Search for the cell housing the specified text and yield its [x, y] center coordinate. 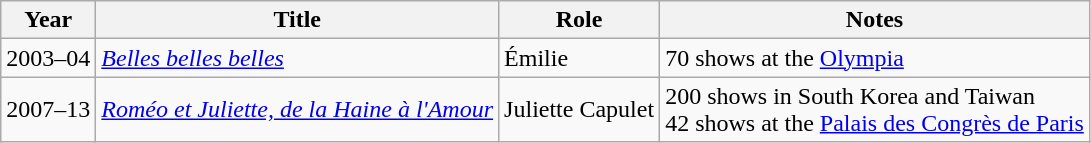
2007–13 [48, 110]
200 shows in South Korea and Taiwan42 shows at the Palais des Congrès de Paris [875, 110]
70 shows at the Olympia [875, 58]
Notes [875, 20]
Roméo et Juliette, de la Haine à l'Amour [298, 110]
Belles belles belles [298, 58]
Role [580, 20]
2003–04 [48, 58]
Title [298, 20]
Émilie [580, 58]
Year [48, 20]
Juliette Capulet [580, 110]
